Return (X, Y) of the center of cell containing provided text 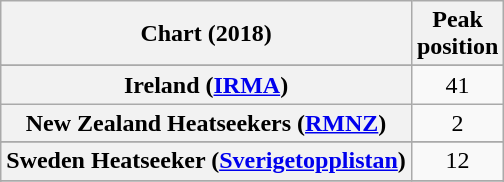
Sweden Heatseeker (Sverigetopplistan) (206, 161)
Peakposition (457, 34)
New Zealand Heatseekers (RMNZ) (206, 123)
12 (457, 161)
Ireland (IRMA) (206, 85)
2 (457, 123)
Chart (2018) (206, 34)
41 (457, 85)
